Find where the given text appears and provide that cell's center as [x, y] coordinate. 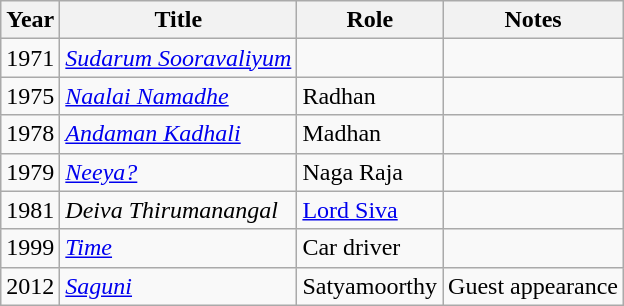
Sudarum Sooravaliyum [178, 58]
1981 [30, 210]
Naga Raja [370, 172]
Lord Siva [370, 210]
Notes [534, 20]
Time [178, 248]
Guest appearance [534, 286]
Title [178, 20]
1979 [30, 172]
2012 [30, 286]
Madhan [370, 134]
Deiva Thirumanangal [178, 210]
Neeya? [178, 172]
Year [30, 20]
Role [370, 20]
1999 [30, 248]
1971 [30, 58]
Satyamoorthy [370, 286]
1975 [30, 96]
Naalai Namadhe [178, 96]
Saguni [178, 286]
Radhan [370, 96]
1978 [30, 134]
Car driver [370, 248]
Andaman Kadhali [178, 134]
